Locate the cell with the specified text and output its (X, Y) center coordinate. 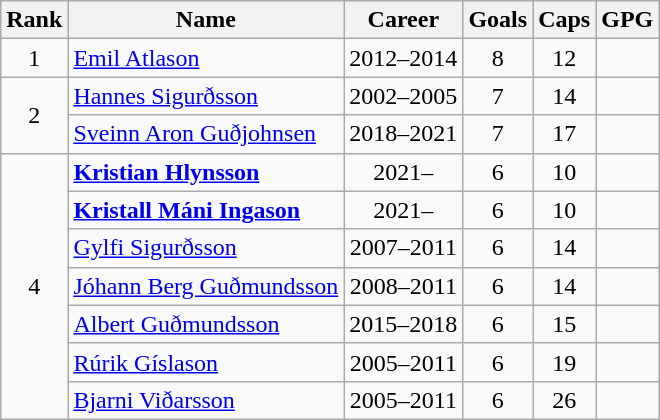
Kristian Hlynsson (206, 172)
GPG (628, 20)
2002–2005 (404, 96)
2008–2011 (404, 286)
Bjarni Viðarsson (206, 400)
2 (34, 115)
1 (34, 58)
12 (564, 58)
Sveinn Aron Guðjohnsen (206, 134)
2007–2011 (404, 248)
2015–2018 (404, 324)
Hannes Sigurðsson (206, 96)
Albert Guðmundsson (206, 324)
15 (564, 324)
8 (498, 58)
Rúrik Gíslason (206, 362)
Career (404, 20)
Kristall Máni Ingason (206, 210)
Rank (34, 20)
Jóhann Berg Guðmundsson (206, 286)
Gylfi Sigurðsson (206, 248)
Goals (498, 20)
17 (564, 134)
4 (34, 286)
Caps (564, 20)
2018–2021 (404, 134)
Name (206, 20)
Emil Atlason (206, 58)
26 (564, 400)
2012–2014 (404, 58)
19 (564, 362)
